For the text-containing cell, return its midpoint in (X, Y) coordinate format. 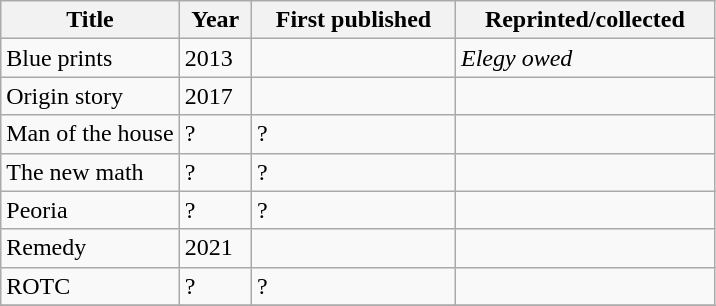
The new math (90, 172)
Reprinted/collected (586, 20)
2021 (215, 248)
Remedy (90, 248)
Man of the house (90, 134)
Year (215, 20)
Title (90, 20)
2017 (215, 96)
First published (353, 20)
ROTC (90, 286)
Origin story (90, 96)
Elegy owed (586, 58)
2013 (215, 58)
Blue prints (90, 58)
Peoria (90, 210)
